Extract the (X, Y) coordinate from the center of the cell holding the provided text.  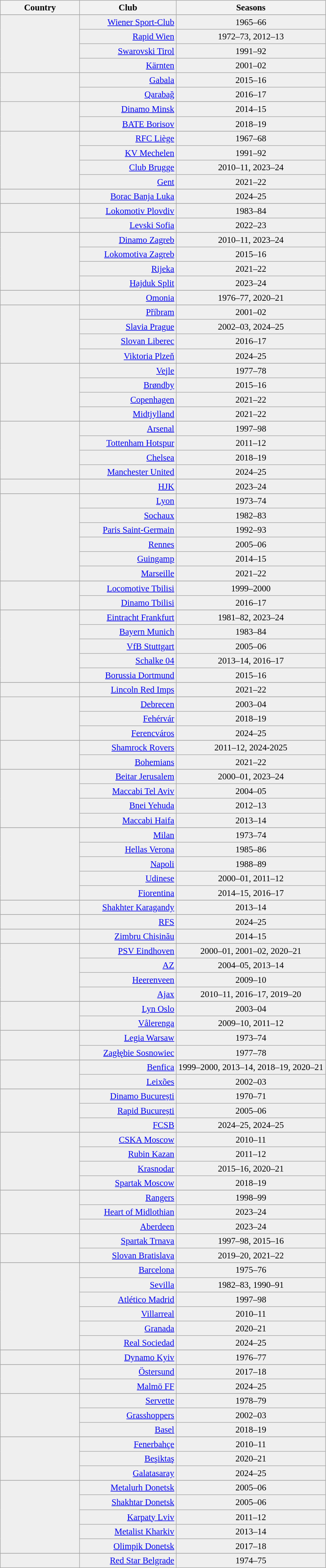
Heerenveen (128, 980)
Lincoln Red Imps (128, 690)
Grasshoppers (128, 1416)
Hajduk Split (128, 283)
Eintracht Frankfurt (128, 617)
1997–98, 2015–16 (251, 1241)
Villarreal (128, 1314)
Sochaux (128, 516)
2000–01, 2023–24 (251, 777)
Schalke 04 (128, 661)
Granada (128, 1328)
RFC Liège (128, 138)
1965–66 (251, 22)
Rangers (128, 1198)
KV Mechelen (128, 153)
Paris Saint-Germain (128, 530)
Galatasaray (128, 1473)
Lyon (128, 501)
2004–05 (251, 791)
Lyn Oslo (128, 1009)
Karpaty Lviv (128, 1517)
BATE Borisov (128, 124)
1982–83, 1990–91 (251, 1285)
Basel (128, 1430)
2002–03, 2024–25 (251, 327)
Udinese (128, 879)
Club (128, 8)
1978–79 (251, 1401)
Club Brugge (128, 167)
Legia Warsaw (128, 1038)
2013–14, 2016–17 (251, 661)
Dynamo Kyiv (128, 1357)
Lokomotiva Zagreb (128, 254)
Debrecen (128, 704)
Beşiktaş (128, 1459)
Malmö FF (128, 1386)
1972–73, 2012–13 (251, 37)
Dinamo Minsk (128, 109)
Milan (128, 835)
Shakhtar Donetsk (128, 1502)
Midtjylland (128, 414)
Maccabi Tel Aviv (128, 791)
2009–10, 2011–12 (251, 1023)
2000–01, 2001–02, 2020–21 (251, 951)
2022–23 (251, 225)
Metalist Kharkiv (128, 1531)
1970–71 (251, 1096)
AZ (128, 965)
1976–77 (251, 1357)
Metalurh Donetsk (128, 1488)
Bnei Yehuda (128, 806)
Benfica (128, 1067)
2015–16, 2020–21 (251, 1168)
Dinamo Zagreb (128, 240)
Copenhagen (128, 400)
Shakhter Karagandy (128, 908)
Fehérvár (128, 719)
VfB Stuttgart (128, 646)
Slavia Prague (128, 327)
Bohemians (128, 762)
Slovan Bratislava (128, 1256)
2004–05, 2013–14 (251, 965)
2010–11, 2016–17, 2019–20 (251, 994)
2000–01, 2011–12 (251, 879)
1982–83 (251, 516)
1974–75 (251, 1560)
Dinamo București (128, 1096)
Maccabi Haifa (128, 820)
Slovan Liberec (128, 342)
Fiorentina (128, 893)
1981–82, 2023–24 (251, 617)
Shamrock Rovers (128, 748)
2024–25, 2024–25 (251, 1125)
Real Sociedad (128, 1343)
Wiener Sport-Club (128, 22)
Spartak Trnava (128, 1241)
1988–89 (251, 864)
CSKA Moscow (128, 1140)
Gent (128, 182)
1976–77, 2020–21 (251, 298)
Vålerenga (128, 1023)
Aberdeen (128, 1227)
HJK (128, 487)
Spartak Moscow (128, 1183)
Qarabağ (128, 95)
Locomotive Tbilisi (128, 588)
Heart of Midlothian (128, 1212)
Swarovski Tirol (128, 51)
2009–10 (251, 980)
Lokomotiv Plovdiv (128, 211)
Viktoria Plzeň (128, 356)
Dinamo Tbilisi (128, 603)
Guingamp (128, 559)
Kärnten (128, 66)
Ferencváros (128, 733)
Zimbru Chișinău (128, 936)
Atlético Madrid (128, 1299)
PSV Eindhoven (128, 951)
Vejle (128, 371)
FCSB (128, 1125)
Leixões (128, 1082)
Napoli (128, 864)
Arsenal (128, 428)
2014–15, 2016–17 (251, 893)
Tottenham Hotspur (128, 443)
Sevilla (128, 1285)
Marseille (128, 574)
Příbram (128, 312)
Red Star Belgrade (128, 1560)
1999–2000 (251, 588)
1992–93 (251, 530)
Country (40, 8)
2012–13 (251, 806)
Olimpik Donetsk (128, 1546)
Omonia (128, 298)
2011–12, 2024-2025 (251, 748)
Seasons (251, 8)
Rubin Kazan (128, 1154)
RFS (128, 922)
Manchester United (128, 472)
Gabala (128, 80)
Borac Banja Luka (128, 196)
Rijeka (128, 269)
Chelsea (128, 457)
1999–2000, 2013–14, 2018–19, 2020–21 (251, 1067)
Zagłębie Sosnowiec (128, 1053)
Ajax (128, 994)
Beitar Jerusalem (128, 777)
Borussia Dortmund (128, 675)
Hellas Verona (128, 849)
Brøndby (128, 385)
1998–99 (251, 1198)
Krasnodar (128, 1168)
Bayern Munich (128, 632)
Servette (128, 1401)
Levski Sofia (128, 225)
1985–86 (251, 849)
1967–68 (251, 138)
Barcelona (128, 1270)
Rapid București (128, 1111)
1975–76 (251, 1270)
Rennes (128, 545)
Rapid Wien (128, 37)
Fenerbahçe (128, 1444)
Östersund (128, 1372)
2019–20, 2021–22 (251, 1256)
